Output the [X, Y] coordinate of the center of the cell containing the given text.  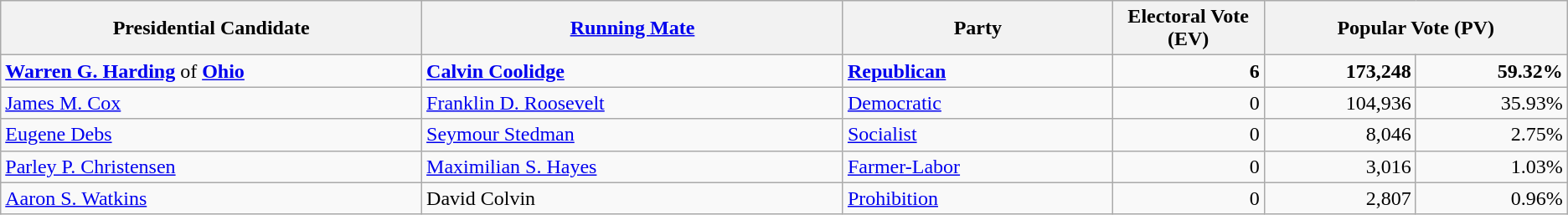
2,807 [1340, 198]
Electoral Vote (EV) [1188, 28]
Franklin D. Roosevelt [633, 103]
Socialist [977, 135]
Calvin Coolidge [633, 71]
Prohibition [977, 198]
35.93% [1491, 103]
6 [1188, 71]
59.32% [1491, 71]
Running Mate [633, 28]
Democratic [977, 103]
Farmer-Labor [977, 166]
1.03% [1491, 166]
Popular Vote (PV) [1416, 28]
Aaron S. Watkins [211, 198]
Seymour Stedman [633, 135]
173,248 [1340, 71]
104,936 [1340, 103]
Parley P. Christensen [211, 166]
David Colvin [633, 198]
Party [977, 28]
3,016 [1340, 166]
0.96% [1491, 198]
Eugene Debs [211, 135]
2.75% [1491, 135]
Presidential Candidate [211, 28]
Maximilian S. Hayes [633, 166]
8,046 [1340, 135]
Warren G. Harding of Ohio [211, 71]
Republican [977, 71]
James M. Cox [211, 103]
